Detect which cell encompasses the target text, then output its (x, y) center coordinate. 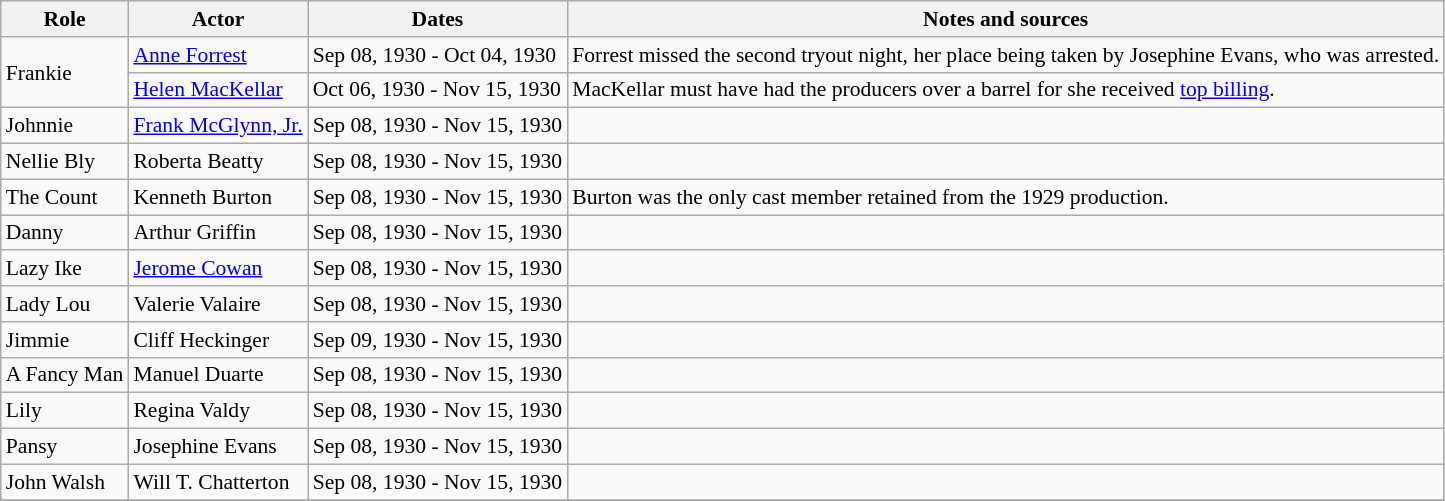
Jimmie (65, 340)
Burton was the only cast member retained from the 1929 production. (1006, 197)
Frankie (65, 72)
Josephine Evans (218, 447)
Will T. Chatterton (218, 482)
Lazy Ike (65, 269)
MacKellar must have had the producers over a barrel for she received top billing. (1006, 90)
The Count (65, 197)
Sep 08, 1930 - Oct 04, 1930 (438, 55)
Sep 09, 1930 - Nov 15, 1930 (438, 340)
Johnnie (65, 126)
Dates (438, 19)
Cliff Heckinger (218, 340)
Roberta Beatty (218, 162)
Anne Forrest (218, 55)
Manuel Duarte (218, 375)
John Walsh (65, 482)
Notes and sources (1006, 19)
A Fancy Man (65, 375)
Oct 06, 1930 - Nov 15, 1930 (438, 90)
Helen MacKellar (218, 90)
Nellie Bly (65, 162)
Jerome Cowan (218, 269)
Actor (218, 19)
Lady Lou (65, 304)
Valerie Valaire (218, 304)
Forrest missed the second tryout night, her place being taken by Josephine Evans, who was arrested. (1006, 55)
Role (65, 19)
Pansy (65, 447)
Danny (65, 233)
Frank McGlynn, Jr. (218, 126)
Regina Valdy (218, 411)
Lily (65, 411)
Arthur Griffin (218, 233)
Kenneth Burton (218, 197)
